Return the (X, Y) coordinate for the center point of the cell that contains the specified text.  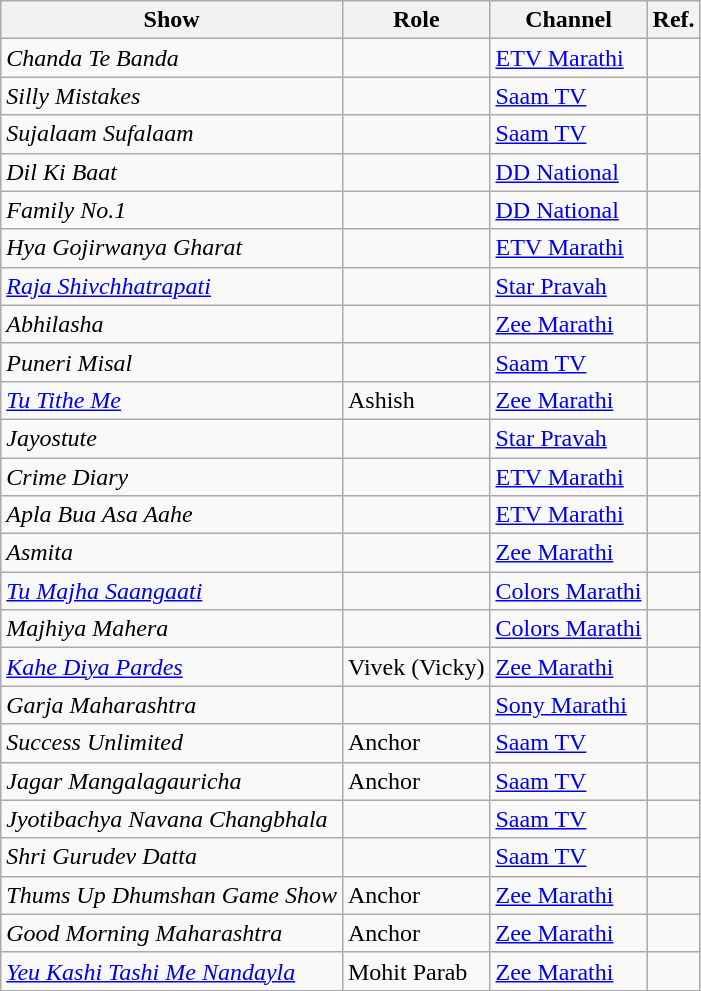
Crime Diary (172, 477)
Asmita (172, 553)
Success Unlimited (172, 743)
Silly Mistakes (172, 96)
Tu Majha Saangaati (172, 591)
Garja Maharashtra (172, 705)
Kahe Diya Pardes (172, 667)
Ashish (416, 400)
Shri Gurudev Datta (172, 857)
Dil Ki Baat (172, 172)
Chanda Te Banda (172, 58)
Majhiya Mahera (172, 629)
Vivek (Vicky) (416, 667)
Ref. (674, 20)
Abhilasha (172, 324)
Good Morning Maharashtra (172, 933)
Jyotibachya Navana Changbhala (172, 819)
Puneri Misal (172, 362)
Hya Gojirwanya Gharat (172, 248)
Sujalaam Sufalaam (172, 134)
Channel (568, 20)
Raja Shivchhatrapati (172, 286)
Mohit Parab (416, 971)
Jagar Mangalagauricha (172, 781)
Sony Marathi (568, 705)
Yeu Kashi Tashi Me Nandayla (172, 971)
Role (416, 20)
Jayostute (172, 438)
Show (172, 20)
Thums Up Dhumshan Game Show (172, 895)
Apla Bua Asa Aahe (172, 515)
Tu Tithe Me (172, 400)
Family No.1 (172, 210)
